Capture the cell that displays the provided text and extract its (X, Y) central coordinate. 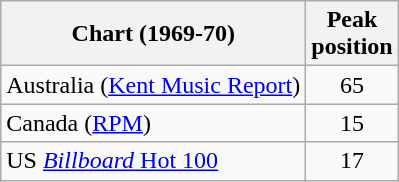
Australia (Kent Music Report) (154, 85)
15 (352, 123)
17 (352, 161)
Chart (1969-70) (154, 34)
Canada (RPM) (154, 123)
Peakposition (352, 34)
65 (352, 85)
US Billboard Hot 100 (154, 161)
